Search for the cell housing the specified text and yield its (x, y) center coordinate. 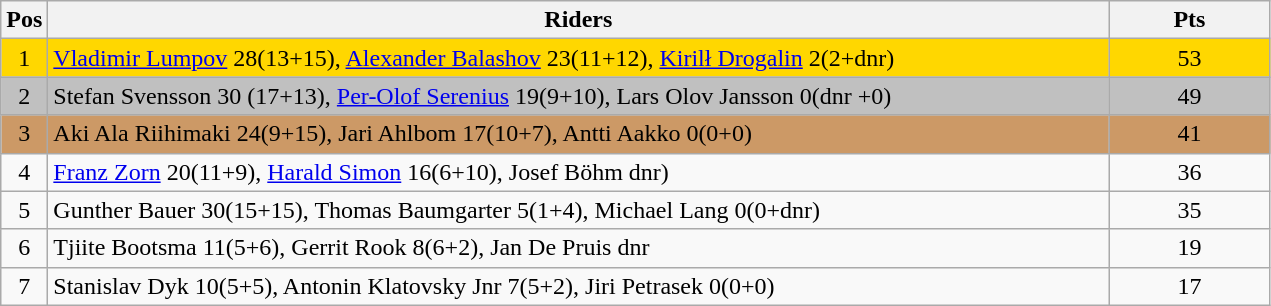
Riders (578, 20)
Vladimir Lumpov 28(13+15), Alexander Balashov 23(11+12), Kirilł Drogalin 2(2+dnr) (578, 58)
4 (24, 172)
7 (24, 286)
Stefan Svensson 30 (17+13), Per-Olof Serenius 19(9+10), Lars Olov Jansson 0(dnr +0) (578, 96)
Aki Ala Riihimaki 24(9+15), Jari Ahlbom 17(10+7), Antti Aakko 0(0+0) (578, 134)
41 (1190, 134)
53 (1190, 58)
Gunther Bauer 30(15+15), Thomas Baumgarter 5(1+4), Michael Lang 0(0+dnr) (578, 210)
17 (1190, 286)
Pos (24, 20)
19 (1190, 248)
Stanislav Dyk 10(5+5), Antonin Klatovsky Jnr 7(5+2), Jiri Petrasek 0(0+0) (578, 286)
Franz Zorn 20(11+9), Harald Simon 16(6+10), Josef Böhm dnr) (578, 172)
36 (1190, 172)
Pts (1190, 20)
49 (1190, 96)
1 (24, 58)
35 (1190, 210)
3 (24, 134)
Tjiite Bootsma 11(5+6), Gerrit Rook 8(6+2), Jan De Pruis dnr (578, 248)
6 (24, 248)
5 (24, 210)
2 (24, 96)
